Find where the given text appears and provide that cell's center as [X, Y] coordinate. 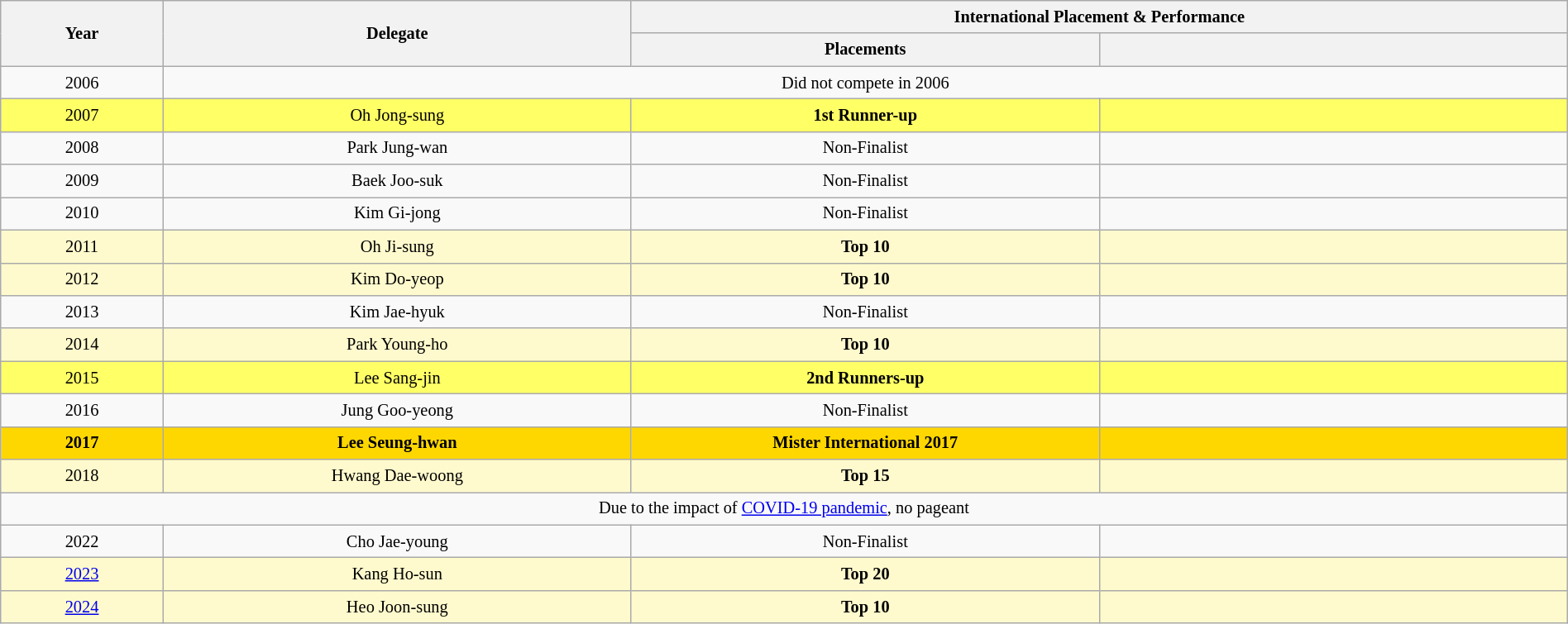
Hwang Dae-woong [397, 476]
2009 [83, 181]
2015 [83, 378]
Mister International 2017 [865, 443]
Top 20 [865, 574]
2023 [83, 574]
2018 [83, 476]
International Placement & Performance [1099, 17]
1st Runner-up [865, 115]
2014 [83, 345]
Kim Jae-hyuk [397, 312]
Lee Seung-hwan [397, 443]
2017 [83, 443]
Top 15 [865, 476]
Placements [865, 50]
2013 [83, 312]
Oh Jong-sung [397, 115]
2016 [83, 410]
Kim Gi-jong [397, 213]
2024 [83, 607]
Baek Joo-suk [397, 181]
2nd Runners-up [865, 378]
2012 [83, 279]
Kang Ho-sun [397, 574]
Heo Joon-sung [397, 607]
Due to the impact of COVID-19 pandemic, no pageant [784, 508]
2022 [83, 541]
Park Jung-wan [397, 148]
Park Young-ho [397, 345]
Jung Goo-yeong [397, 410]
2006 [83, 83]
Lee Sang-jin [397, 378]
Cho Jae-young [397, 541]
Oh Ji-sung [397, 246]
Delegate [397, 33]
2007 [83, 115]
2010 [83, 213]
2011 [83, 246]
2008 [83, 148]
Year [83, 33]
Did not compete in 2006 [865, 83]
Kim Do-yeop [397, 279]
